Return (X, Y) of the center of cell containing provided text 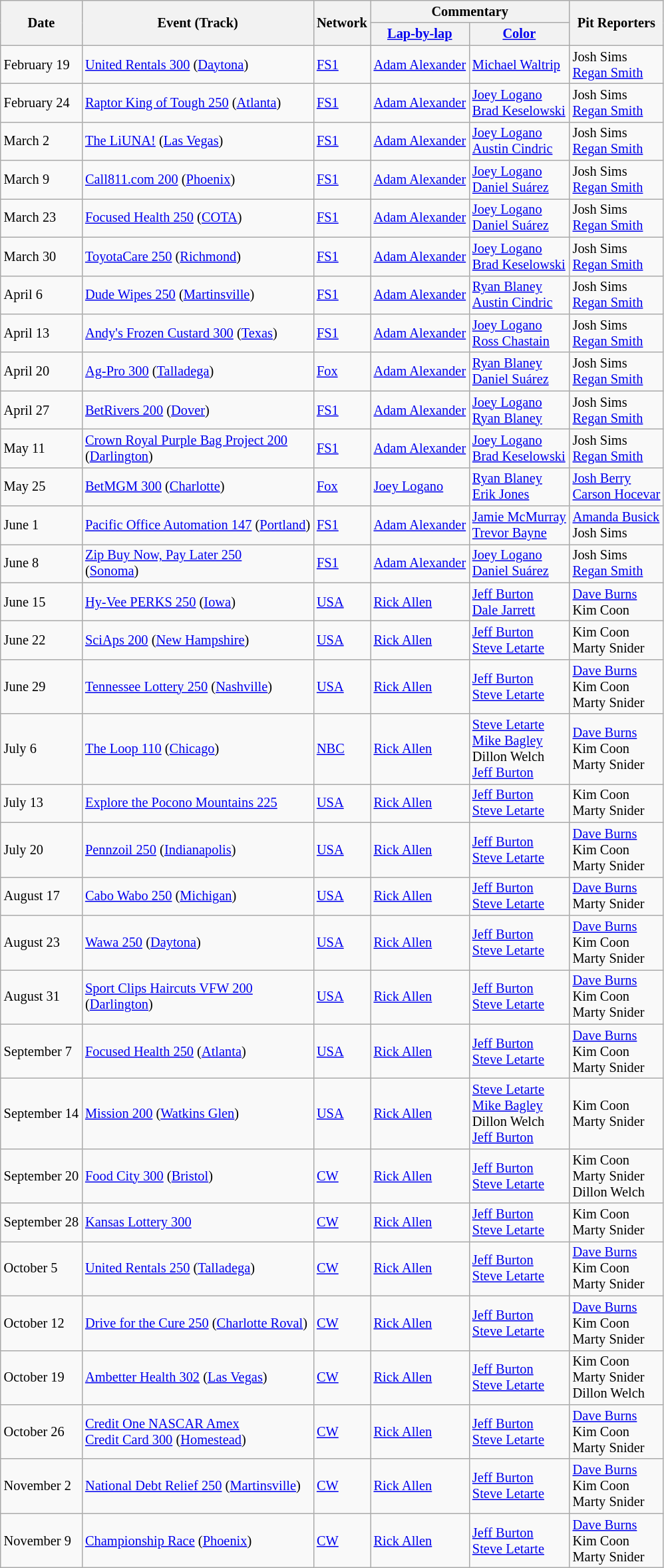
The LiUNA! (Las Vegas) (198, 141)
Date (41, 23)
Ryan BlaneyErik Jones (519, 487)
Wawa 250 (Daytona) (198, 942)
SciAps 200 (New Hampshire) (198, 640)
July 20 (41, 850)
June 22 (41, 640)
May 11 (41, 448)
Network (342, 23)
April 20 (41, 372)
Focused Health 250 (Atlanta) (198, 1051)
July 13 (41, 803)
Ambetter Health 302 (Las Vegas) (198, 1378)
Jeff BurtonDale Jarrett (519, 602)
June 29 (41, 686)
March 30 (41, 256)
August 23 (41, 942)
NBC (342, 749)
Credit One NASCAR AmexCredit Card 300 (Homestead) (198, 1432)
Dave BurnsKim Coon (617, 602)
Tennessee Lottery 250 (Nashville) (198, 686)
Joey LoganoRoss Chastain (519, 333)
September 7 (41, 1051)
Drive for the Cure 250 (Charlotte Roval) (198, 1323)
Raptor King of Tough 250 (Atlanta) (198, 103)
June 8 (41, 563)
Pit Reporters (617, 23)
Mission 200 (Watkins Glen) (198, 1113)
Explore the Pocono Mountains 225 (198, 803)
Cabo Wabo 250 (Michigan) (198, 896)
Zip Buy Now, Pay Later 250(Sonoma) (198, 563)
February 24 (41, 103)
Call811.com 200 (Phoenix) (198, 180)
Championship Race (Phoenix) (198, 1541)
April 27 (41, 410)
August 17 (41, 896)
October 26 (41, 1432)
Ryan BlaneyAustin Cindric (519, 295)
May 25 (41, 487)
Focused Health 250 (COTA) (198, 218)
Dave BurnsMarty Snider (617, 896)
ToyotaCare 250 (Richmond) (198, 256)
March 9 (41, 180)
Josh BerryCarson Hocevar (617, 487)
November 2 (41, 1486)
Joey LoganoAustin Cindric (519, 141)
Dude Wipes 250 (Martinsville) (198, 295)
Food City 300 (Bristol) (198, 1176)
Color (519, 34)
September 20 (41, 1176)
November 9 (41, 1541)
Lap-by-lap (420, 34)
BetRivers 200 (Dover) (198, 410)
Joey Logano (420, 487)
United Rentals 300 (Daytona) (198, 65)
Sport Clips Haircuts VFW 200(Darlington) (198, 997)
March 23 (41, 218)
Kansas Lottery 300 (198, 1222)
April 6 (41, 295)
September 14 (41, 1113)
Ag-Pro 300 (Talladega) (198, 372)
Event (Track) (198, 23)
Pacific Office Automation 147 (Portland) (198, 525)
Ryan BlaneyDaniel Suárez (519, 372)
Jamie McMurrayTrevor Bayne (519, 525)
The Loop 110 (Chicago) (198, 749)
October 12 (41, 1323)
September 28 (41, 1222)
February 19 (41, 65)
October 5 (41, 1268)
Pennzoil 250 (Indianapolis) (198, 850)
Crown Royal Purple Bag Project 200(Darlington) (198, 448)
July 6 (41, 749)
Joey LoganoRyan Blaney (519, 410)
June 1 (41, 525)
Michael Waltrip (519, 65)
Hy-Vee PERKS 250 (Iowa) (198, 602)
Amanda BusickJosh Sims (617, 525)
August 31 (41, 997)
March 2 (41, 141)
October 19 (41, 1378)
BetMGM 300 (Charlotte) (198, 487)
Commentary (470, 11)
June 15 (41, 602)
April 13 (41, 333)
United Rentals 250 (Talladega) (198, 1268)
Andy's Frozen Custard 300 (Texas) (198, 333)
National Debt Relief 250 (Martinsville) (198, 1486)
